Search for the cell housing the specified text and yield its (X, Y) center coordinate. 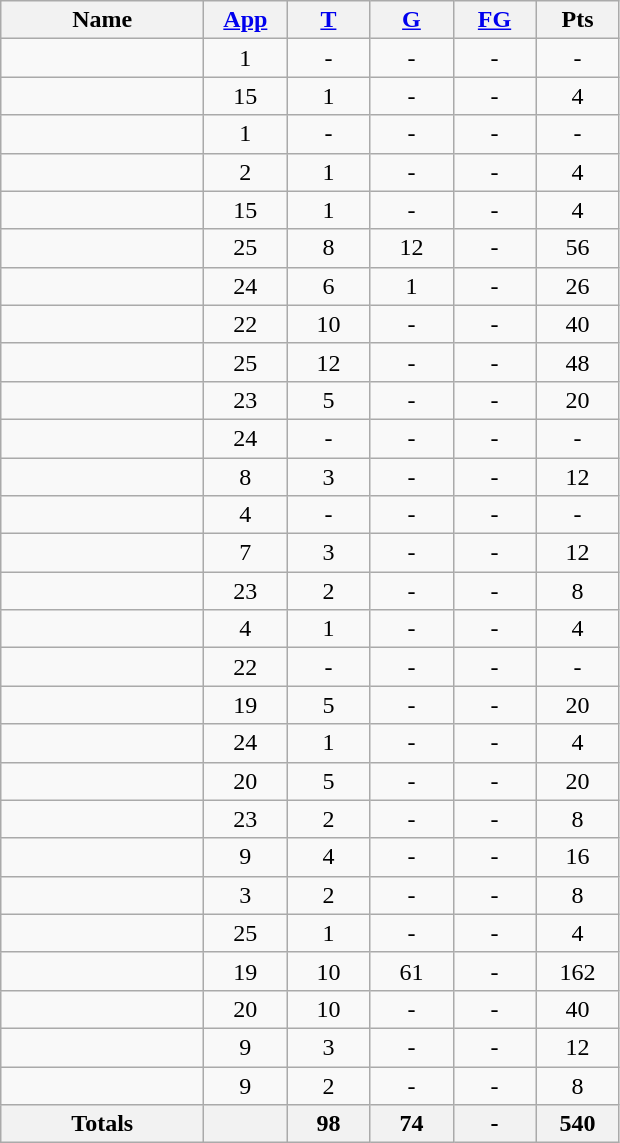
56 (578, 248)
7 (246, 553)
Totals (102, 1124)
16 (578, 857)
T (328, 20)
6 (328, 286)
App (246, 20)
Name (102, 20)
G (412, 20)
48 (578, 362)
98 (328, 1124)
26 (578, 286)
Pts (578, 20)
540 (578, 1124)
74 (412, 1124)
FG (494, 20)
61 (412, 971)
162 (578, 971)
